Return (x, y) of the center of cell containing provided text 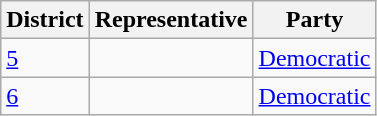
5 (45, 58)
District (45, 20)
6 (45, 96)
Representative (171, 20)
Party (314, 20)
